Search for the cell housing the specified text and yield its (x, y) center coordinate. 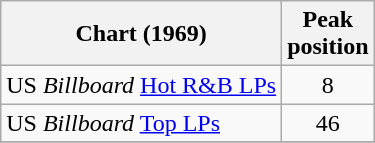
Peakposition (328, 34)
US Billboard Hot R&B LPs (142, 85)
US Billboard Top LPs (142, 123)
Chart (1969) (142, 34)
46 (328, 123)
8 (328, 85)
